Extract the [X, Y] coordinate from the center of the cell holding the provided text.  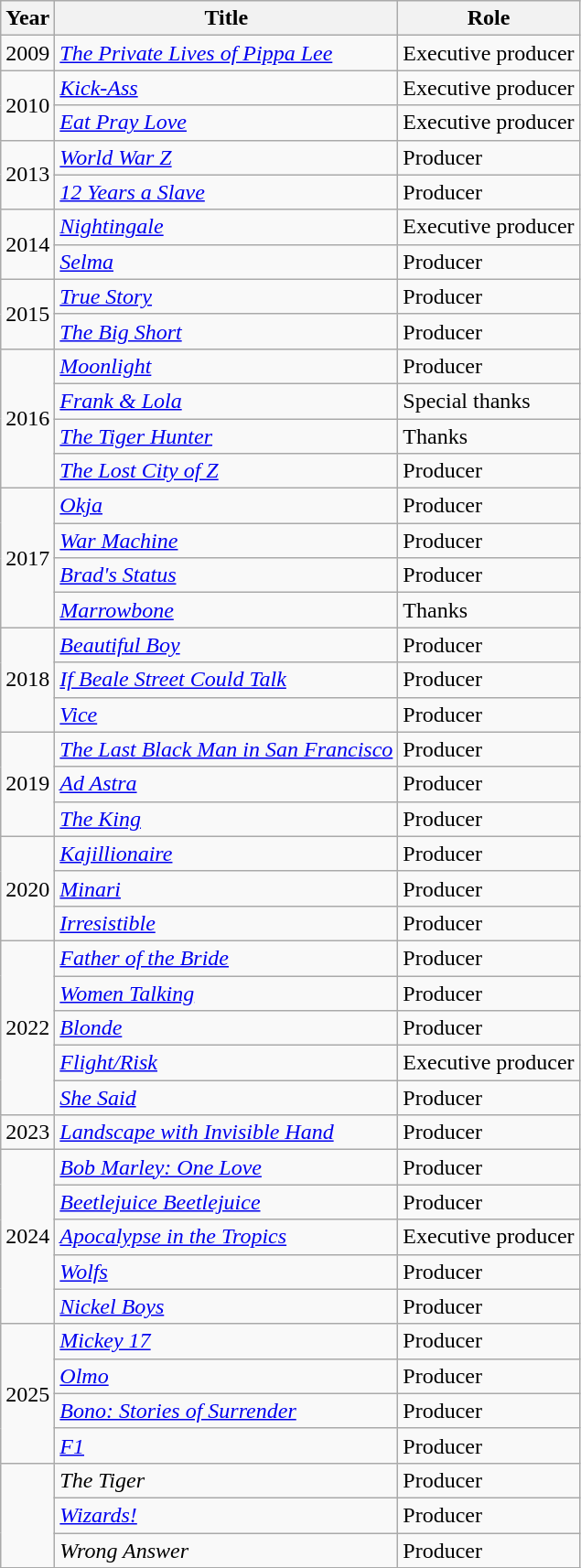
Women Talking [227, 993]
The Big Short [227, 331]
The Tiger [227, 1480]
2023 [27, 1133]
Minari [227, 888]
Olmo [227, 1376]
Kick-Ass [227, 88]
2018 [27, 680]
2024 [27, 1237]
F1 [227, 1445]
2020 [27, 888]
Nightingale [227, 227]
2025 [27, 1393]
Kajillionaire [227, 854]
Vice [227, 714]
2022 [27, 1027]
Year [27, 18]
Role [489, 18]
Beautiful Boy [227, 645]
Title [227, 18]
2016 [27, 418]
Bono: Stories of Surrender [227, 1411]
2015 [27, 314]
Special thanks [489, 401]
The Private Lives of Pippa Lee [227, 53]
Moonlight [227, 366]
12 Years a Slave [227, 192]
2013 [27, 175]
Eat Pray Love [227, 123]
She Said [227, 1098]
Bob Marley: One Love [227, 1167]
True Story [227, 296]
2019 [27, 784]
Irresistible [227, 923]
Nickel Boys [227, 1306]
Wrong Answer [227, 1551]
2017 [27, 558]
Okja [227, 506]
2010 [27, 105]
The Tiger Hunter [227, 436]
If Beale Street Could Talk [227, 680]
Beetlejuice Beetlejuice [227, 1202]
Selma [227, 262]
Blonde [227, 1028]
Father of the Bride [227, 958]
The Last Black Man in San Francisco [227, 749]
2014 [27, 244]
Mickey 17 [227, 1341]
2009 [27, 53]
Marrowbone [227, 610]
Brad's Status [227, 575]
Landscape with Invisible Hand [227, 1133]
Flight/Risk [227, 1063]
The Lost City of Z [227, 471]
Wizards! [227, 1515]
The King [227, 819]
Ad Astra [227, 784]
Apocalypse in the Tropics [227, 1237]
Wolfs [227, 1272]
World War Z [227, 157]
Frank & Lola [227, 401]
War Machine [227, 541]
